Find where the given text appears and provide that cell's center as [X, Y] coordinate. 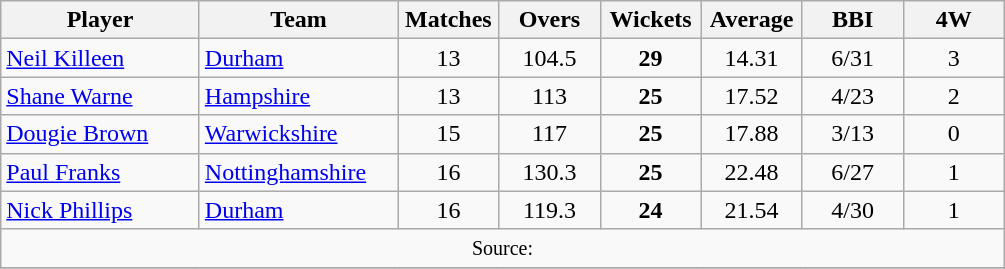
113 [550, 96]
Nick Phillips [100, 210]
Average [752, 20]
Hampshire [298, 96]
4/30 [852, 210]
Nottinghamshire [298, 172]
17.52 [752, 96]
Shane Warne [100, 96]
Neil Killeen [100, 58]
3/13 [852, 134]
Matches [448, 20]
119.3 [550, 210]
104.5 [550, 58]
3 [954, 58]
2 [954, 96]
17.88 [752, 134]
4/23 [852, 96]
117 [550, 134]
4W [954, 20]
Paul Franks [100, 172]
Dougie Brown [100, 134]
24 [650, 210]
6/27 [852, 172]
6/31 [852, 58]
Warwickshire [298, 134]
Wickets [650, 20]
Overs [550, 20]
15 [448, 134]
Team [298, 20]
Source: [503, 248]
BBI [852, 20]
130.3 [550, 172]
0 [954, 134]
21.54 [752, 210]
Player [100, 20]
29 [650, 58]
14.31 [752, 58]
22.48 [752, 172]
